Search for the cell housing the specified text and yield its (x, y) center coordinate. 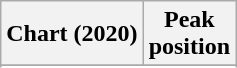
Peakposition (189, 34)
Chart (2020) (72, 34)
